Return the (x, y) coordinate for the center point of the cell that contains the specified text.  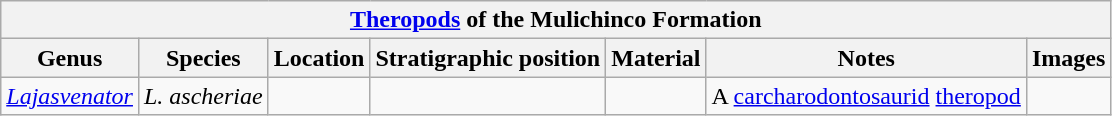
Species (203, 58)
Material (656, 58)
Images (1068, 58)
Theropods of the Mulichinco Formation (556, 20)
L. ascheriae (203, 96)
A carcharodontosaurid theropod (866, 96)
Location (319, 58)
Stratigraphic position (488, 58)
Lajasvenator (70, 96)
Notes (866, 58)
Genus (70, 58)
